Provide the (X, Y) coordinate of the cell's center where the given text is located.  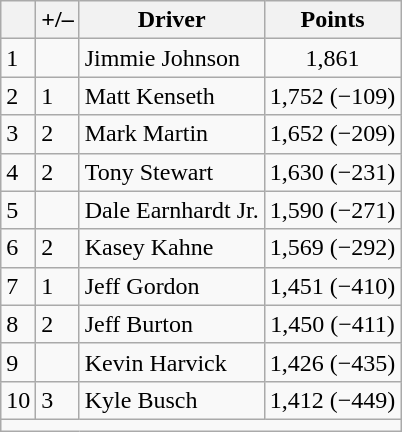
Kyle Busch (172, 400)
1,752 (−109) (332, 96)
8 (18, 324)
Jeff Gordon (172, 286)
Mark Martin (172, 134)
1,569 (−292) (332, 248)
Kasey Kahne (172, 248)
1,451 (−410) (332, 286)
1,426 (−435) (332, 362)
1,450 (−411) (332, 324)
Kevin Harvick (172, 362)
1,861 (332, 58)
+/– (58, 20)
Points (332, 20)
7 (18, 286)
9 (18, 362)
Jeff Burton (172, 324)
1,590 (−271) (332, 210)
10 (18, 400)
5 (18, 210)
Dale Earnhardt Jr. (172, 210)
Matt Kenseth (172, 96)
Driver (172, 20)
1,652 (−209) (332, 134)
Jimmie Johnson (172, 58)
4 (18, 172)
1,412 (−449) (332, 400)
6 (18, 248)
1,630 (−231) (332, 172)
Tony Stewart (172, 172)
